Output the (x, y) coordinate of the center of the cell containing the given text.  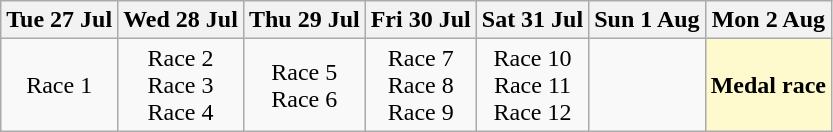
Sun 1 Aug (647, 20)
Sat 31 Jul (532, 20)
Mon 2 Aug (768, 20)
Race 5Race 6 (304, 85)
Race 1 (60, 85)
Thu 29 Jul (304, 20)
Race 2Race 3Race 4 (181, 85)
Wed 28 Jul (181, 20)
Tue 27 Jul (60, 20)
Fri 30 Jul (420, 20)
Medal race (768, 85)
Race 7Race 8Race 9 (420, 85)
Race 10Race 11Race 12 (532, 85)
